Provide the (x, y) coordinate of the cell's center where the given text is located.  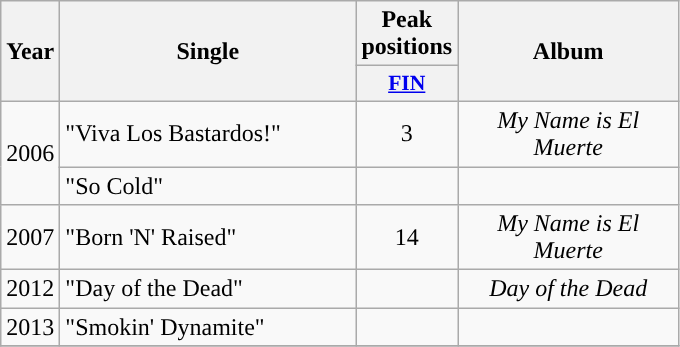
"So Cold" (208, 185)
Single (208, 52)
2012 (30, 289)
Album (568, 52)
Year (30, 52)
"Viva Los Bastardos!" (208, 134)
3 (407, 134)
2006 (30, 152)
14 (407, 238)
"Day of the Dead" (208, 289)
"Born 'N' Raised" (208, 238)
2013 (30, 327)
Day of the Dead (568, 289)
"Smokin' Dynamite" (208, 327)
2007 (30, 238)
Peak positions (407, 34)
FIN (407, 84)
